Extract the [X, Y] coordinate from the center of the cell holding the provided text.  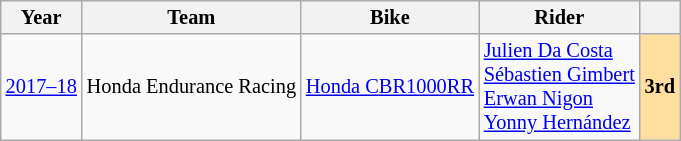
Honda CBR1000RR [390, 87]
Year [42, 17]
2017–18 [42, 87]
Bike [390, 17]
Honda Endurance Racing [192, 87]
Team [192, 17]
3rd [660, 87]
Julien Da Costa Sébastien Gimbert Erwan Nigon Yonny Hernández [560, 87]
Rider [560, 17]
